Pinpoint the cell where the given text exists, returning its (X, Y) midpoint coordinate. 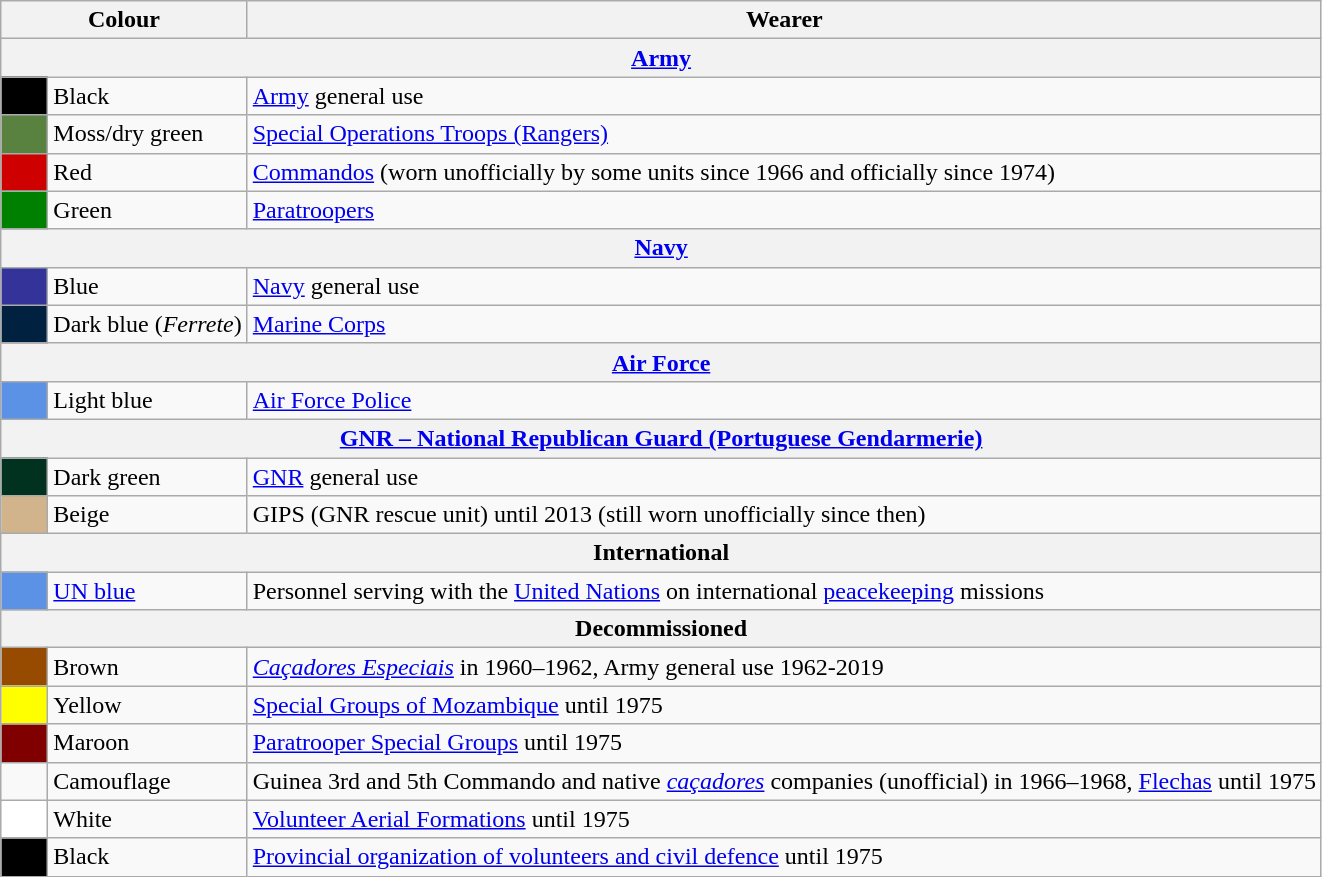
Colour (124, 20)
Dark green (148, 477)
Army (662, 58)
Light blue (148, 400)
Air Force Police (784, 400)
GIPS (GNR rescue unit) until 2013 (still worn unofficially since then) (784, 515)
Red (148, 172)
Green (148, 210)
Provincial organization of volunteers and civil defence until 1975 (784, 857)
Special Groups of Mozambique until 1975 (784, 705)
Navy (662, 248)
Maroon (148, 743)
International (662, 553)
Decommissioned (662, 629)
Volunteer Aerial Formations until 1975 (784, 819)
Air Force (662, 362)
Dark blue (Ferrete) (148, 324)
Guinea 3rd and 5th Commando and native caçadores companies (unofficial) in 1966–1968, Flechas until 1975 (784, 781)
Brown (148, 667)
Wearer (784, 20)
Special Operations Troops (Rangers) (784, 134)
Caçadores Especiais in 1960–1962, Army general use 1962-2019 (784, 667)
Beige (148, 515)
Army general use (784, 96)
Commandos (worn unofficially by some units since 1966 and officially since 1974) (784, 172)
Marine Corps (784, 324)
Blue (148, 286)
White (148, 819)
Paratroopers (784, 210)
GNR general use (784, 477)
Yellow (148, 705)
Personnel serving with the United Nations on international peacekeeping missions (784, 591)
Navy general use (784, 286)
Paratrooper Special Groups until 1975 (784, 743)
Camouflage (148, 781)
GNR – National Republican Guard (Portuguese Gendarmerie) (662, 438)
Moss/dry green (148, 134)
UN blue (148, 591)
